Identify which cell holds the provided text, then report its [X, Y] central coordinate. 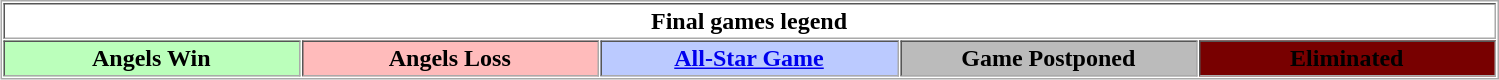
Final games legend [749, 21]
Angels Win [152, 58]
All-Star Game [749, 58]
Angels Loss [450, 58]
Eliminated [1346, 58]
Game Postponed [1048, 58]
